Locate the cell with the specified text and output its [X, Y] center coordinate. 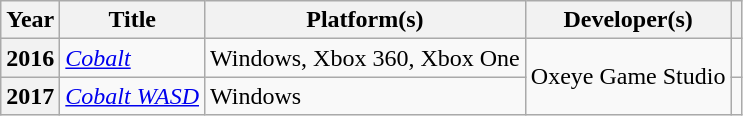
Developer(s) [628, 20]
Windows [366, 96]
Year [30, 20]
2017 [30, 96]
Title [132, 20]
Cobalt WASD [132, 96]
2016 [30, 58]
Cobalt [132, 58]
Windows, Xbox 360, Xbox One [366, 58]
Platform(s) [366, 20]
Oxeye Game Studio [628, 77]
